Scan for the cell matching the given text and deliver its [x, y] coordinate at center. 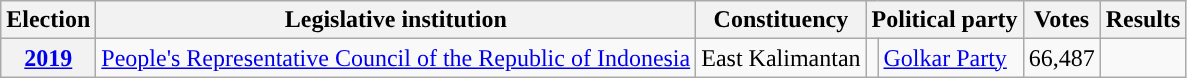
Constituency [781, 20]
Political party [944, 20]
Golkar Party [950, 58]
Votes [1062, 20]
Legislative institution [396, 20]
Results [1143, 20]
66,487 [1062, 58]
East Kalimantan [781, 58]
2019 [48, 58]
People's Representative Council of the Republic of Indonesia [396, 58]
Election [48, 20]
